Scan for the cell matching the given text and deliver its [x, y] coordinate at center. 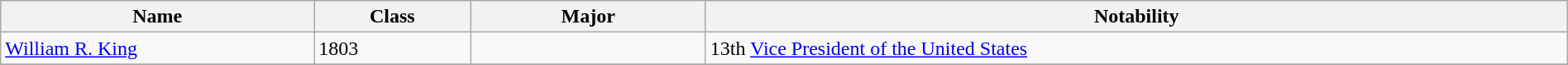
Notability [1136, 17]
13th Vice President of the United States [1136, 48]
1803 [392, 48]
Class [392, 17]
Name [157, 17]
Major [588, 17]
William R. King [157, 48]
